Output the (X, Y) coordinate of the center of the cell containing the given text.  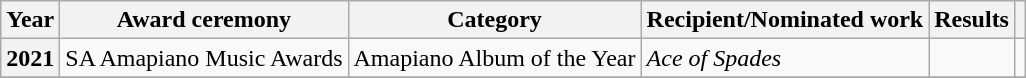
2021 (30, 58)
Award ceremony (204, 20)
Category (494, 20)
Amapiano Album of the Year (494, 58)
Year (30, 20)
SA Amapiano Music Awards (204, 58)
Results (972, 20)
Ace of Spades (785, 58)
Recipient/Nominated work (785, 20)
